Locate the cell with the specified text and output its [X, Y] center coordinate. 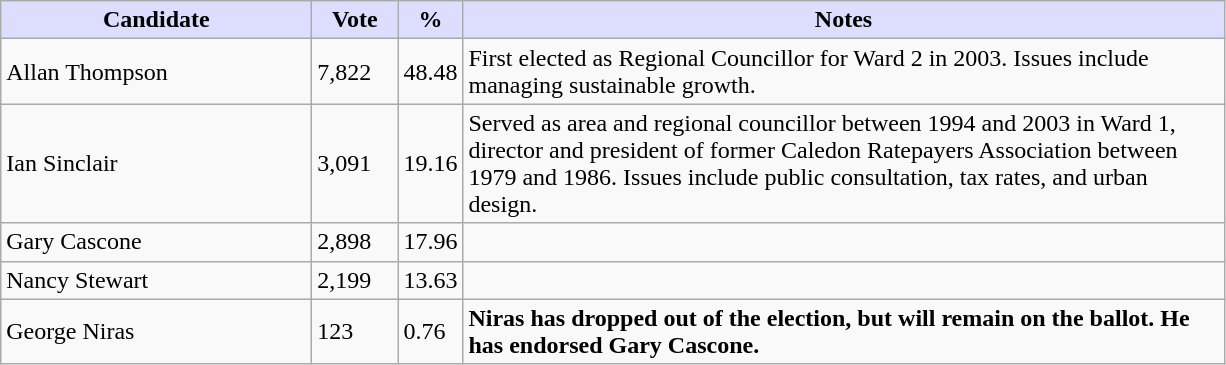
17.96 [430, 242]
48.48 [430, 72]
Allan Thompson [156, 72]
3,091 [355, 164]
First elected as Regional Councillor for Ward 2 in 2003. Issues include managing sustainable growth. [844, 72]
123 [355, 332]
2,898 [355, 242]
Niras has dropped out of the election, but will remain on the ballot. He has endorsed Gary Cascone. [844, 332]
George Niras [156, 332]
0.76 [430, 332]
% [430, 20]
Nancy Stewart [156, 280]
Gary Cascone [156, 242]
Vote [355, 20]
Notes [844, 20]
13.63 [430, 280]
Ian Sinclair [156, 164]
Candidate [156, 20]
19.16 [430, 164]
7,822 [355, 72]
2,199 [355, 280]
